Capture the cell that displays the provided text and extract its (X, Y) central coordinate. 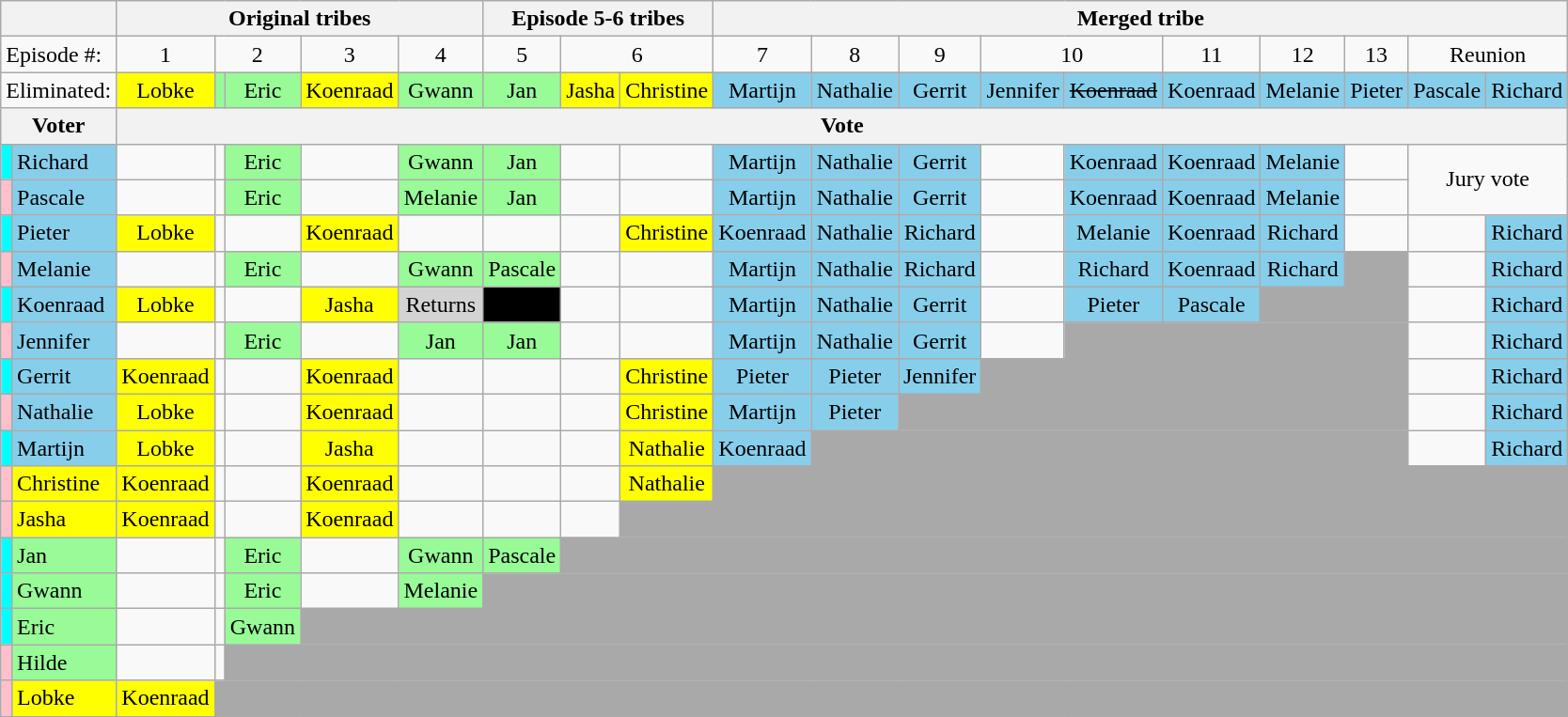
Vote (842, 126)
11 (1212, 55)
Original tribes (300, 19)
4 (441, 55)
9 (940, 55)
Jury vote (1488, 179)
6 (637, 55)
7 (762, 55)
1 (165, 55)
Returns (441, 304)
5 (523, 55)
13 (1376, 55)
Voter (58, 126)
8 (855, 55)
10 (1072, 55)
12 (1303, 55)
Episode #: (58, 55)
Merged tribe (1141, 19)
Hilde (64, 662)
Episode 5-6 tribes (598, 19)
Reunion (1488, 55)
3 (350, 55)
Eliminated: (58, 90)
2 (258, 55)
